Detect which cell encompasses the target text, then output its [x, y] center coordinate. 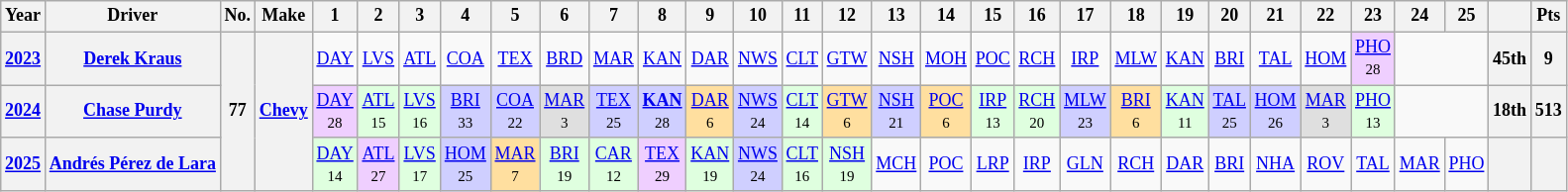
4 [466, 16]
Year [24, 16]
CLT16 [802, 164]
19 [1185, 16]
TEX29 [662, 164]
17 [1086, 16]
DAY [335, 58]
13 [896, 16]
IRP13 [993, 112]
NWS [759, 58]
BRI19 [565, 164]
NHA [1276, 164]
22 [1325, 16]
513 [1548, 112]
21 [1276, 16]
2023 [24, 58]
TEX 25 [614, 112]
20 [1229, 16]
3 [420, 16]
Derek Kraus [133, 58]
NSH21 [896, 112]
2025 [24, 164]
RCH20 [1037, 112]
POC6 [947, 112]
LVS [378, 58]
12 [847, 16]
DAR6 [710, 112]
15 [993, 16]
COA [466, 58]
Andrés Pérez de Lara [133, 164]
KAN11 [1185, 112]
HOM25 [466, 164]
11 [802, 16]
No. [238, 16]
GLN [1086, 164]
TAL25 [1229, 112]
CAR12 [614, 164]
Pts [1548, 16]
HOM26 [1276, 112]
45th [1510, 58]
KAN28 [662, 112]
MLW23 [1086, 112]
14 [947, 16]
2 [378, 16]
CLT 14 [802, 112]
MOH [947, 58]
KAN19 [710, 164]
DAY14 [335, 164]
LRP [993, 164]
MCH [896, 164]
ATL27 [378, 164]
2024 [24, 112]
LVS17 [420, 164]
77 [238, 111]
ATL 15 [378, 112]
24 [1419, 16]
18 [1135, 16]
PHO [1466, 164]
Make [283, 16]
16 [1037, 16]
5 [515, 16]
GTW6 [847, 112]
PHO28 [1373, 58]
CLT [802, 58]
GTW [847, 58]
Chase Purdy [133, 112]
HOM [1325, 58]
23 [1373, 16]
DAY28 [335, 112]
ROV [1325, 164]
LVS16 [420, 112]
25 [1466, 16]
Driver [133, 16]
MLW [1135, 58]
NSH [896, 58]
18th [1510, 112]
ATL [420, 58]
MAR7 [515, 164]
7 [614, 16]
COA22 [515, 112]
BRD [565, 58]
BRI6 [1135, 112]
PHO13 [1373, 112]
1 [335, 16]
Chevy [283, 111]
10 [759, 16]
TEX [515, 58]
6 [565, 16]
BRI33 [466, 112]
8 [662, 16]
NSH19 [847, 164]
